Return (x, y) of the center of cell containing provided text 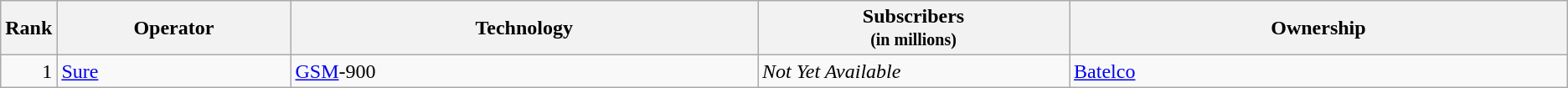
Batelco (1318, 71)
1 (28, 71)
Rank (28, 28)
Subscribers(in millions) (913, 28)
GSM-900 (524, 71)
Technology (524, 28)
Sure (174, 71)
Ownership (1318, 28)
Operator (174, 28)
Not Yet Available (913, 71)
